Detect which cell encompasses the target text, then output its (X, Y) center coordinate. 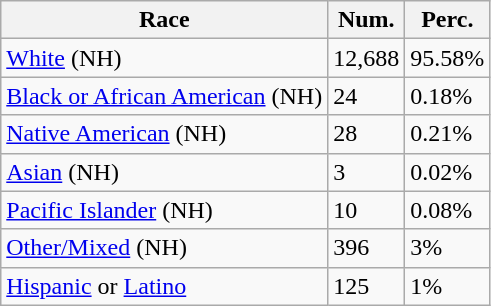
Pacific Islander (NH) (164, 210)
3% (448, 248)
Asian (NH) (164, 172)
12,688 (366, 58)
3 (366, 172)
1% (448, 286)
Race (164, 20)
24 (366, 96)
0.21% (448, 134)
White (NH) (164, 58)
396 (366, 248)
Black or African American (NH) (164, 96)
125 (366, 286)
Hispanic or Latino (164, 286)
Other/Mixed (NH) (164, 248)
10 (366, 210)
28 (366, 134)
0.08% (448, 210)
Num. (366, 20)
Perc. (448, 20)
Native American (NH) (164, 134)
0.02% (448, 172)
95.58% (448, 58)
0.18% (448, 96)
